Identify which cell holds the provided text, then report its (X, Y) central coordinate. 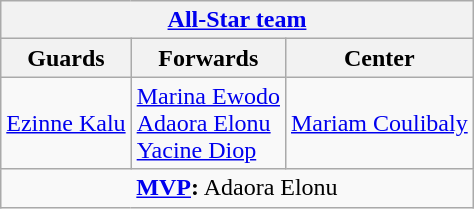
Ezinne Kalu (66, 123)
Guards (66, 58)
Forwards (208, 58)
Mariam Coulibaly (379, 123)
Center (379, 58)
MVP: Adaora Elonu (237, 188)
All-Star team (237, 20)
Marina Ewodo Adaora Elonu Yacine Diop (208, 123)
